Capture the cell that displays the provided text and extract its [X, Y] central coordinate. 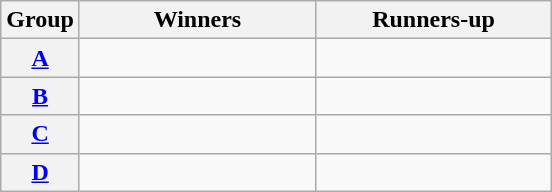
A [40, 58]
Winners [197, 20]
C [40, 134]
B [40, 96]
D [40, 172]
Group [40, 20]
Runners-up [433, 20]
